From the cell containing the given text, extract its center point as [x, y] coordinate. 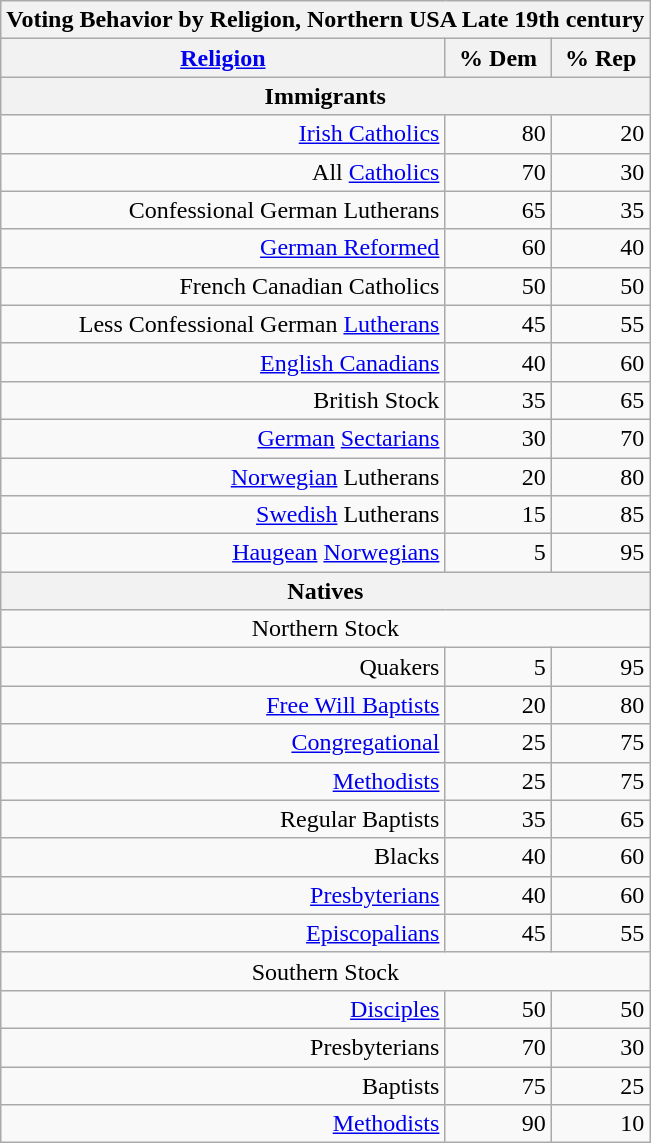
Less Confessional German Lutherans [223, 324]
French Canadian Catholics [223, 286]
Irish Catholics [223, 134]
% Dem [498, 58]
10 [600, 1124]
Disciples [223, 1009]
15 [498, 515]
Episcopalians [223, 933]
Religion [223, 58]
Quakers [223, 667]
English Canadians [223, 362]
British Stock [223, 400]
85 [600, 515]
Natives [326, 591]
All Catholics [223, 172]
90 [498, 1124]
Confessional German Lutherans [223, 210]
% Rep [600, 58]
Northern Stock [326, 629]
Voting Behavior by Religion, Northern USA Late 19th century [326, 20]
Swedish Lutherans [223, 515]
Southern Stock [326, 971]
Immigrants [326, 96]
Regular Baptists [223, 819]
Haugean Norwegians [223, 553]
German Reformed [223, 248]
Free Will Baptists [223, 705]
Norwegian Lutherans [223, 477]
Congregational [223, 743]
Blacks [223, 857]
German Sectarians [223, 438]
Baptists [223, 1085]
